Find where the given text appears and provide that cell's center as (X, Y) coordinate. 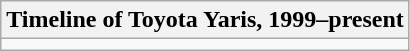
Timeline of Toyota Yaris, 1999–present (206, 20)
